For the text-containing cell, return its midpoint in [x, y] coordinate format. 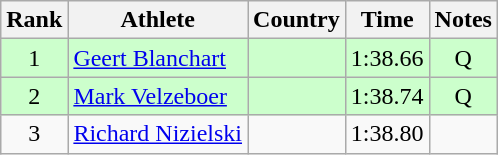
Athlete [158, 20]
1:38.80 [387, 134]
Country [297, 20]
2 [34, 96]
1 [34, 58]
3 [34, 134]
Geert Blanchart [158, 58]
Notes [463, 20]
Mark Velzeboer [158, 96]
Richard Nizielski [158, 134]
Time [387, 20]
1:38.66 [387, 58]
Rank [34, 20]
1:38.74 [387, 96]
